Provide the [X, Y] coordinate of the cell's center where the given text is located.  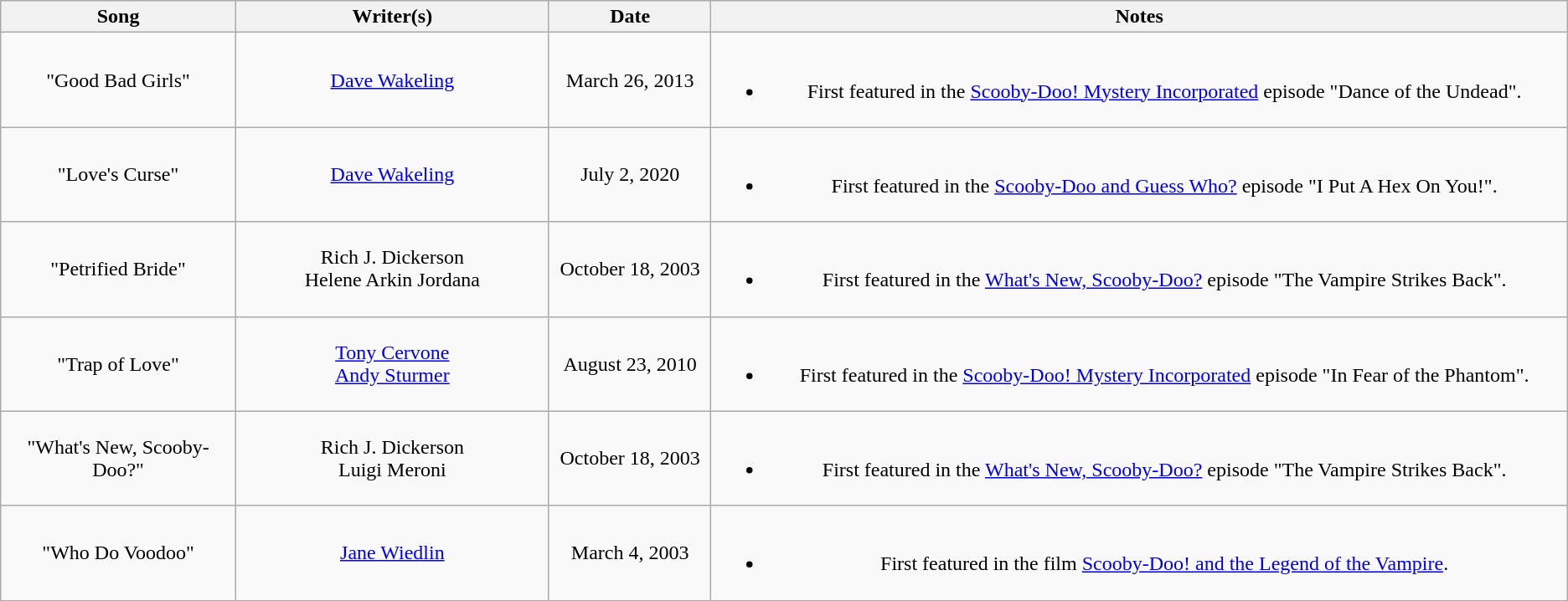
"Good Bad Girls" [119, 80]
First featured in the Scooby-Doo! Mystery Incorporated episode "In Fear of the Phantom". [1139, 363]
July 2, 2020 [630, 174]
"Who Do Voodoo" [119, 552]
First featured in the Scooby-Doo! Mystery Incorporated episode "Dance of the Undead". [1139, 80]
Date [630, 17]
Writer(s) [392, 17]
First featured in the film Scooby-Doo! and the Legend of the Vampire. [1139, 552]
"Petrified Bride" [119, 270]
"Love's Curse" [119, 174]
Tony CervoneAndy Sturmer [392, 363]
March 4, 2003 [630, 552]
Jane Wiedlin [392, 552]
March 26, 2013 [630, 80]
"Trap of Love" [119, 363]
Song [119, 17]
First featured in the Scooby-Doo and Guess Who? episode "I Put A Hex On You!". [1139, 174]
Notes [1139, 17]
August 23, 2010 [630, 363]
Rich J. DickersonLuigi Meroni [392, 459]
Rich J. DickersonHelene Arkin Jordana [392, 270]
"What's New, Scooby-Doo?" [119, 459]
